Output the (X, Y) coordinate of the center of the cell containing the given text.  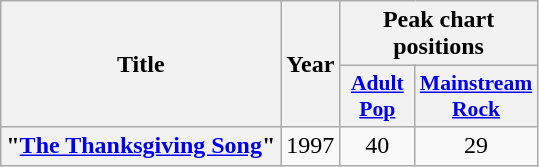
Peak chart positions (438, 34)
Title (141, 64)
1997 (310, 146)
Adult Pop (378, 96)
29 (476, 146)
40 (378, 146)
"The Thanksgiving Song" (141, 146)
Year (310, 64)
Mainstream Rock (476, 96)
